From the cell containing the given text, extract its center point as (X, Y) coordinate. 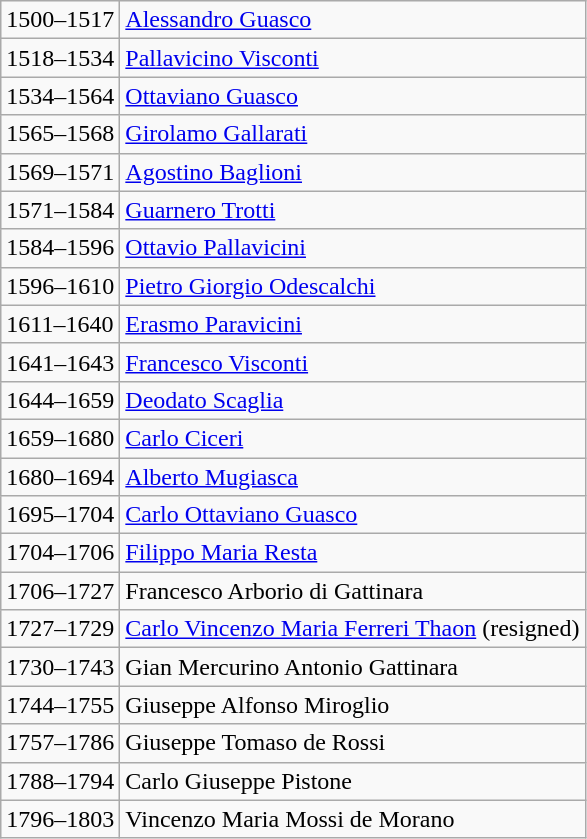
1695–1704 (60, 515)
1757–1786 (60, 743)
Gian Mercurino Antonio Gattinara (352, 667)
Vincenzo Maria Mossi de Morano (352, 819)
Erasmo Paravicini (352, 324)
Alessandro Guasco (352, 20)
Carlo Ottaviano Guasco (352, 515)
1796–1803 (60, 819)
1641–1643 (60, 362)
1534–1564 (60, 96)
1680–1694 (60, 477)
1788–1794 (60, 781)
1565–1568 (60, 134)
1584–1596 (60, 248)
1659–1680 (60, 438)
Girolamo Gallarati (352, 134)
Pietro Giorgio Odescalchi (352, 286)
Carlo Ciceri (352, 438)
1644–1659 (60, 400)
Carlo Vincenzo Maria Ferreri Thaon (resigned) (352, 629)
Carlo Giuseppe Pistone (352, 781)
Ottaviano Guasco (352, 96)
Deodato Scaglia (352, 400)
1611–1640 (60, 324)
Giuseppe Tomaso de Rossi (352, 743)
Ottavio Pallavicini (352, 248)
1704–1706 (60, 553)
1744–1755 (60, 705)
Francesco Visconti (352, 362)
Agostino Baglioni (352, 172)
1500–1517 (60, 20)
1706–1727 (60, 591)
1518–1534 (60, 58)
Filippo Maria Resta (352, 553)
1571–1584 (60, 210)
Guarnero Trotti (352, 210)
1727–1729 (60, 629)
Pallavicino Visconti (352, 58)
Alberto Mugiasca (352, 477)
Giuseppe Alfonso Miroglio (352, 705)
Francesco Arborio di Gattinara (352, 591)
1569–1571 (60, 172)
1596–1610 (60, 286)
1730–1743 (60, 667)
